Identify which cell holds the provided text, then report its (x, y) central coordinate. 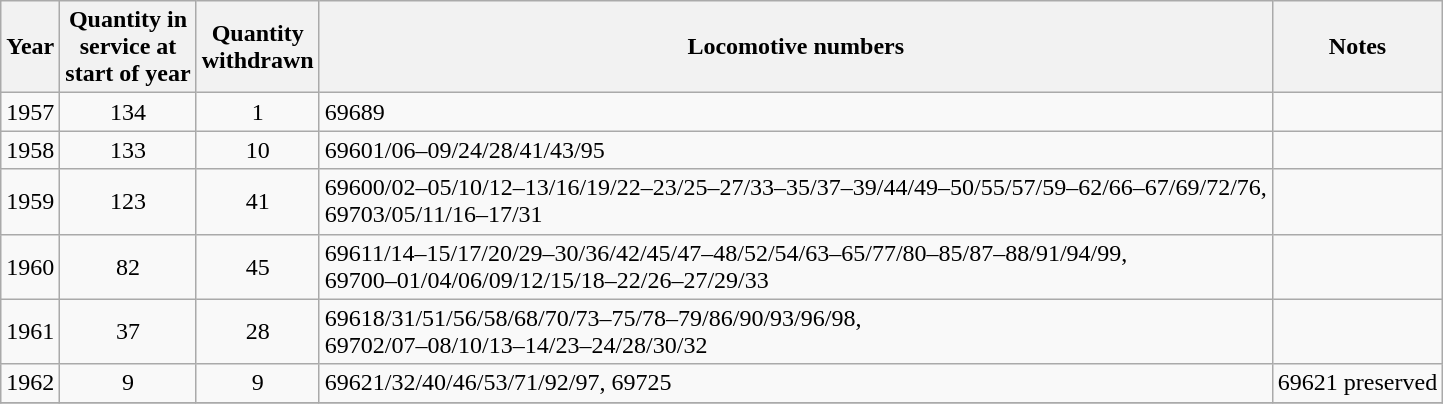
69618/31/51/56/58/68/70/73–75/78–79/86/90/93/96/98,69702/07–08/10/13–14/23–24/28/30/32 (796, 332)
69621 preserved (1357, 383)
1 (258, 112)
69600/02–05/10/12–13/16/19/22–23/25–27/33–35/37–39/44/49–50/55/57/59–62/66–67/69/72/76,69703/05/11/16–17/31 (796, 202)
69621/32/40/46/53/71/92/97, 69725 (796, 383)
Quantity inservice atstart of year (128, 47)
134 (128, 112)
69601/06–09/24/28/41/43/95 (796, 150)
1957 (30, 112)
Year (30, 47)
10 (258, 150)
123 (128, 202)
1962 (30, 383)
1961 (30, 332)
45 (258, 266)
28 (258, 332)
Locomotive numbers (796, 47)
133 (128, 150)
69689 (796, 112)
41 (258, 202)
1960 (30, 266)
Notes (1357, 47)
82 (128, 266)
37 (128, 332)
69611/14–15/17/20/29–30/36/42/45/47–48/52/54/63–65/77/80–85/87–88/91/94/99,69700–01/04/06/09/12/15/18–22/26–27/29/33 (796, 266)
1958 (30, 150)
1959 (30, 202)
Quantitywithdrawn (258, 47)
